For the text-containing cell, return its midpoint in (X, Y) coordinate format. 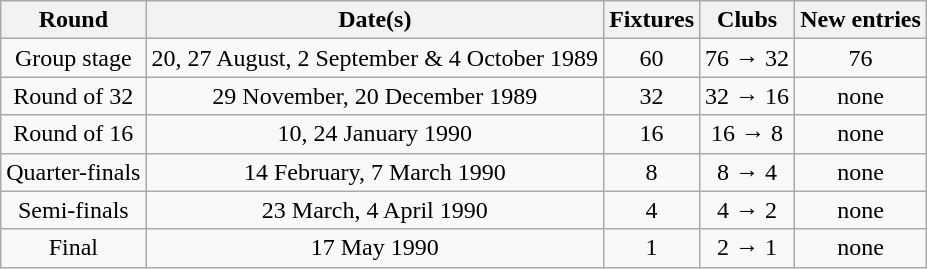
32 (652, 96)
Round (74, 20)
8 → 4 (748, 172)
4 → 2 (748, 210)
Date(s) (375, 20)
14 February, 7 March 1990 (375, 172)
20, 27 August, 2 September & 4 October 1989 (375, 58)
32 → 16 (748, 96)
10, 24 January 1990 (375, 134)
23 March, 4 April 1990 (375, 210)
4 (652, 210)
16 → 8 (748, 134)
Fixtures (652, 20)
29 November, 20 December 1989 (375, 96)
Round of 16 (74, 134)
Clubs (748, 20)
60 (652, 58)
17 May 1990 (375, 248)
1 (652, 248)
Semi-finals (74, 210)
76 → 32 (748, 58)
2 → 1 (748, 248)
Group stage (74, 58)
76 (861, 58)
Round of 32 (74, 96)
16 (652, 134)
8 (652, 172)
Quarter-finals (74, 172)
Final (74, 248)
New entries (861, 20)
